Detect which cell encompasses the target text, then output its (x, y) center coordinate. 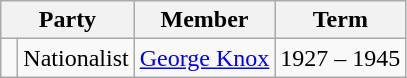
Party (68, 20)
1927 – 1945 (340, 58)
Member (204, 20)
Nationalist (76, 58)
Term (340, 20)
George Knox (204, 58)
